Extract the (x, y) coordinate from the center of the cell holding the provided text.  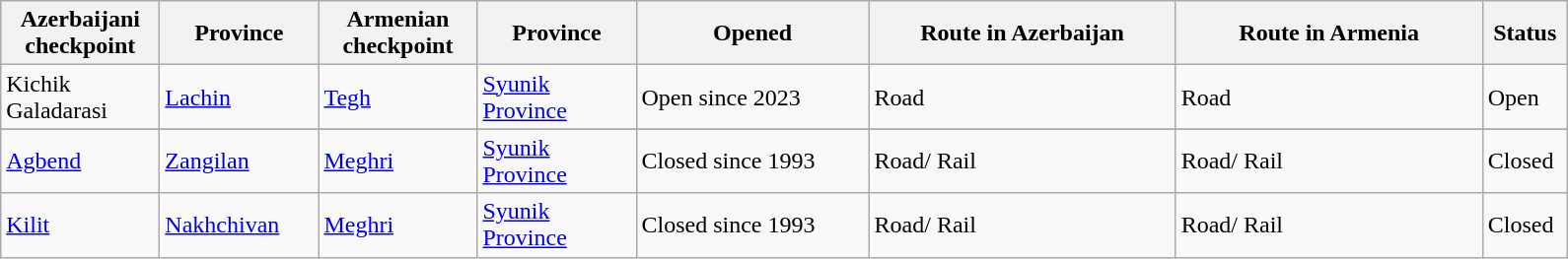
Open (1525, 97)
Azerbaijani checkpoint (81, 33)
Tegh (398, 97)
Lachin (239, 97)
Status (1525, 33)
Agbend (81, 162)
Zangilan (239, 162)
Open since 2023 (752, 97)
Armenian checkpoint (398, 33)
Kichik Galadarasi (81, 97)
Kilit (81, 225)
Nakhchivan (239, 225)
Route in Azerbaijan (1022, 33)
Route in Armenia (1329, 33)
Opened (752, 33)
